Detect which cell encompasses the target text, then output its (x, y) center coordinate. 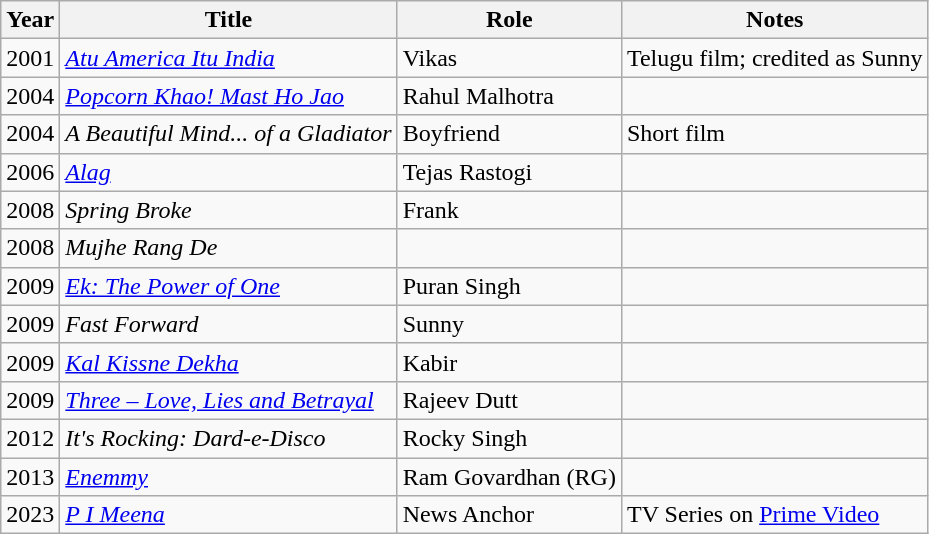
Spring Broke (228, 210)
Vikas (509, 58)
Year (30, 20)
Rocky Singh (509, 438)
Notes (774, 20)
Boyfriend (509, 134)
Ram Govardhan (RG) (509, 477)
Three – Love, Lies and Betrayal (228, 400)
2006 (30, 172)
2013 (30, 477)
Fast Forward (228, 324)
Title (228, 20)
Puran Singh (509, 286)
Short film (774, 134)
TV Series on Prime Video (774, 515)
Role (509, 20)
Frank (509, 210)
2023 (30, 515)
Ek: The Power of One (228, 286)
Tejas Rastogi (509, 172)
P I Meena (228, 515)
Rahul Malhotra (509, 96)
Telugu film; credited as Sunny (774, 58)
Popcorn Khao! Mast Ho Jao (228, 96)
It's Rocking: Dard-e-Disco (228, 438)
A Beautiful Mind... of a Gladiator (228, 134)
Alag (228, 172)
Mujhe Rang De (228, 248)
Sunny (509, 324)
Enemmy (228, 477)
2001 (30, 58)
Kabir (509, 362)
Atu America Itu India (228, 58)
News Anchor (509, 515)
Kal Kissne Dekha (228, 362)
Rajeev Dutt (509, 400)
2012 (30, 438)
